Search for the cell housing the specified text and yield its (x, y) center coordinate. 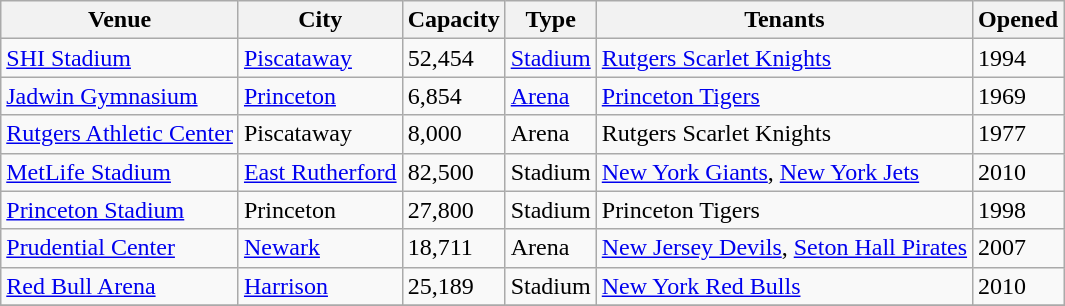
25,189 (454, 286)
Princeton Stadium (120, 210)
MetLife Stadium (120, 172)
Venue (120, 20)
6,854 (454, 96)
SHI Stadium (120, 58)
2007 (1018, 248)
1969 (1018, 96)
Harrison (320, 286)
18,711 (454, 248)
Capacity (454, 20)
City (320, 20)
27,800 (454, 210)
1998 (1018, 210)
1977 (1018, 134)
East Rutherford (320, 172)
Jadwin Gymnasium (120, 96)
Prudential Center (120, 248)
82,500 (454, 172)
Opened (1018, 20)
Newark (320, 248)
Type (550, 20)
52,454 (454, 58)
Tenants (784, 20)
New York Giants, New York Jets (784, 172)
8,000 (454, 134)
Rutgers Athletic Center (120, 134)
1994 (1018, 58)
New York Red Bulls (784, 286)
New Jersey Devils, Seton Hall Pirates (784, 248)
Red Bull Arena (120, 286)
